Provide the [x, y] coordinate of the cell's center where the given text is located.  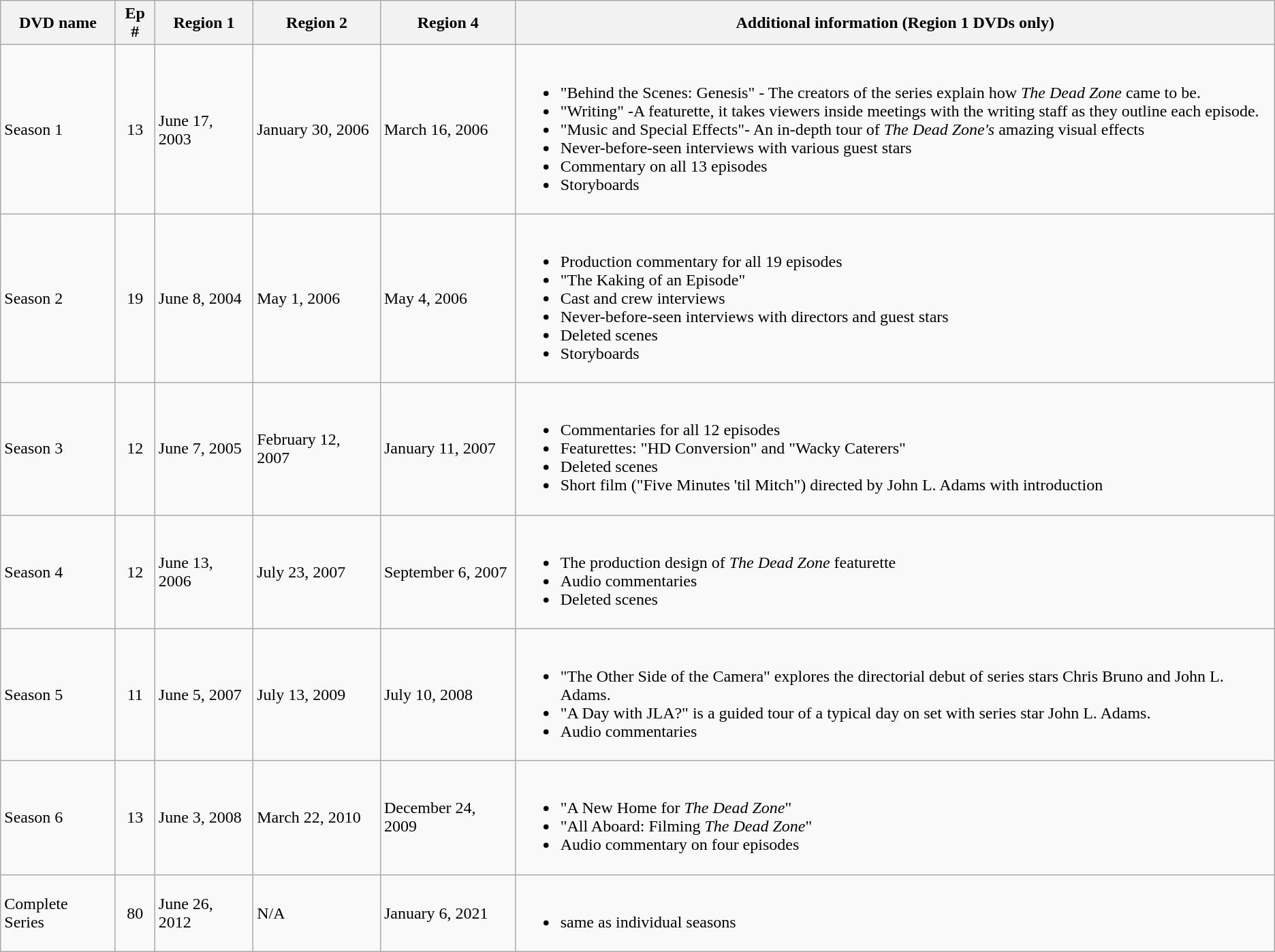
Region 4 [448, 23]
March 22, 2010 [317, 817]
same as individual seasons [895, 913]
80 [135, 913]
Additional information (Region 1 DVDs only) [895, 23]
Season 6 [58, 817]
June 8, 2004 [204, 298]
September 6, 2007 [448, 572]
June 13, 2006 [204, 572]
December 24, 2009 [448, 817]
11 [135, 695]
Season 5 [58, 695]
May 4, 2006 [448, 298]
Season 3 [58, 449]
March 16, 2006 [448, 129]
DVD name [58, 23]
Season 2 [58, 298]
19 [135, 298]
June 26, 2012 [204, 913]
July 23, 2007 [317, 572]
January 6, 2021 [448, 913]
June 7, 2005 [204, 449]
Region 1 [204, 23]
July 10, 2008 [448, 695]
June 3, 2008 [204, 817]
Ep # [135, 23]
Complete Series [58, 913]
"A New Home for The Dead Zone""All Aboard: Filming The Dead Zone"Audio commentary on four episodes [895, 817]
January 11, 2007 [448, 449]
June 17, 2003 [204, 129]
Region 2 [317, 23]
Season 1 [58, 129]
Season 4 [58, 572]
February 12, 2007 [317, 449]
N/A [317, 913]
January 30, 2006 [317, 129]
June 5, 2007 [204, 695]
The production design of The Dead Zone featuretteAudio commentariesDeleted scenes [895, 572]
May 1, 2006 [317, 298]
July 13, 2009 [317, 695]
